Determine the [x, y] coordinate at the center of the cell enclosing the given text.  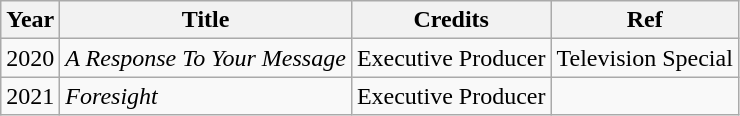
A Response To Your Message [206, 58]
2020 [30, 58]
2021 [30, 96]
Television Special [644, 58]
Year [30, 20]
Credits [451, 20]
Ref [644, 20]
Foresight [206, 96]
Title [206, 20]
